Determine the (x, y) coordinate at the center of the cell enclosing the given text.  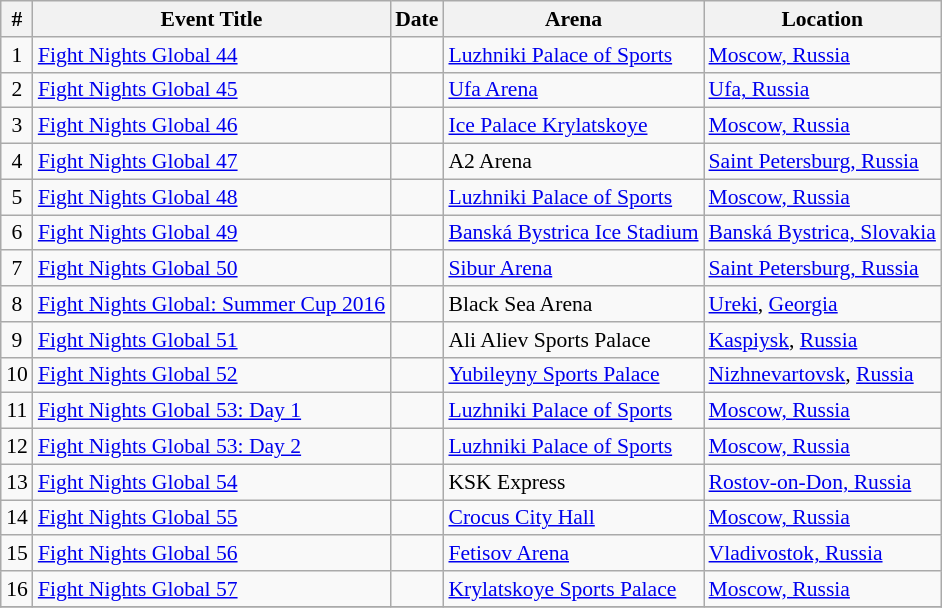
Kaspiysk, Russia (822, 340)
Fight Nights Global 53: Day 1 (212, 411)
Yubileyny Sports Palace (573, 375)
13 (17, 482)
Location (822, 19)
Krylatskoye Sports Palace (573, 589)
11 (17, 411)
Fight Nights Global 57 (212, 589)
Date (416, 19)
3 (17, 126)
Vladivostok, Russia (822, 554)
Arena (573, 19)
Ali Aliev Sports Palace (573, 340)
2 (17, 90)
Ufa, Russia (822, 90)
Nizhnevartovsk, Russia (822, 375)
Fetisov Arena (573, 554)
14 (17, 518)
A2 Arena (573, 162)
8 (17, 304)
Crocus City Hall (573, 518)
Fight Nights Global 47 (212, 162)
Fight Nights Global 45 (212, 90)
Ice Palace Krylatskoye (573, 126)
Banská Bystrica Ice Stadium (573, 233)
15 (17, 554)
Fight Nights Global 56 (212, 554)
KSK Express (573, 482)
12 (17, 447)
Fight Nights Global 50 (212, 269)
6 (17, 233)
Fight Nights Global 53: Day 2 (212, 447)
# (17, 19)
10 (17, 375)
7 (17, 269)
Ureki, Georgia (822, 304)
5 (17, 197)
Fight Nights Global 48 (212, 197)
Banská Bystrica, Slovakia (822, 233)
Fight Nights Global 52 (212, 375)
Fight Nights Global 55 (212, 518)
16 (17, 589)
Ufa Arena (573, 90)
4 (17, 162)
9 (17, 340)
Fight Nights Global: Summer Cup 2016 (212, 304)
Fight Nights Global 44 (212, 55)
Black Sea Arena (573, 304)
Fight Nights Global 51 (212, 340)
Fight Nights Global 49 (212, 233)
Fight Nights Global 54 (212, 482)
1 (17, 55)
Fight Nights Global 46 (212, 126)
Sibur Arena (573, 269)
Event Title (212, 19)
Rostov-on-Don, Russia (822, 482)
